Identify which cell holds the provided text, then report its (x, y) central coordinate. 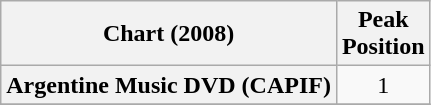
PeakPosition (383, 34)
Argentine Music DVD (CAPIF) (169, 85)
1 (383, 85)
Chart (2008) (169, 34)
